Capture the cell that displays the provided text and extract its [x, y] central coordinate. 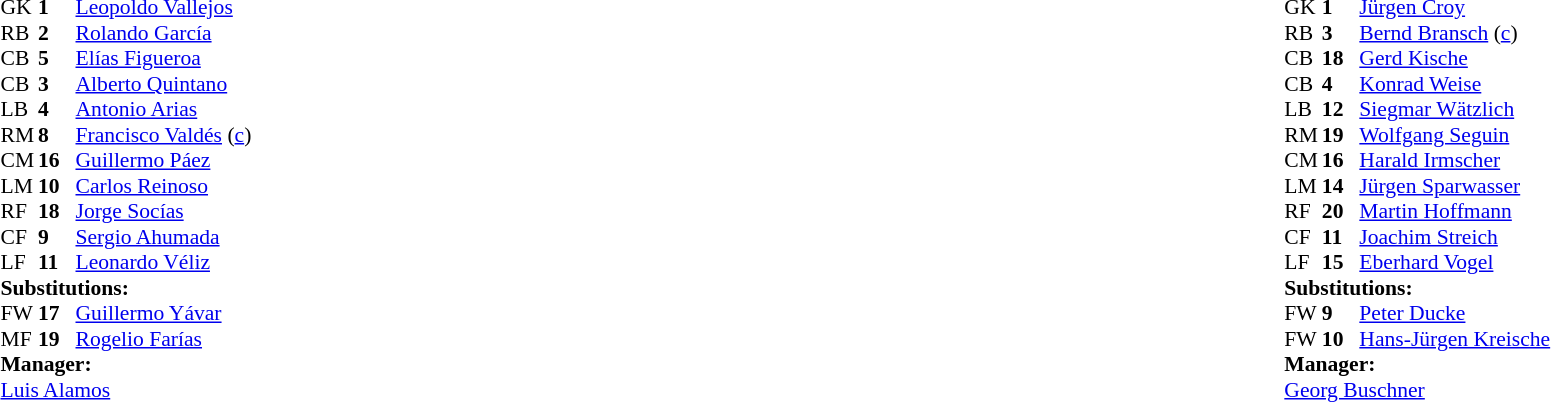
Eberhard Vogel [1454, 263]
2 [57, 33]
5 [57, 59]
Leonardo Véliz [164, 263]
Rogelio Farías [164, 339]
20 [1341, 211]
Hans-Jürgen Kreische [1454, 339]
14 [1341, 186]
Guillermo Yávar [164, 313]
Carlos Reinoso [164, 186]
Rolando García [164, 33]
Guillermo Páez [164, 161]
Antonio Arias [164, 109]
Elías Figueroa [164, 59]
8 [57, 135]
12 [1341, 109]
Francisco Valdés (c) [164, 135]
Peter Ducke [1454, 313]
Joachim Streich [1454, 237]
Gerd Kische [1454, 59]
Bernd Bransch (c) [1454, 33]
Sergio Ahumada [164, 237]
Harald Irmscher [1454, 161]
Wolfgang Seguin [1454, 135]
MF [19, 339]
Siegmar Wätzlich [1454, 109]
Jorge Socías [164, 211]
Alberto Quintano [164, 84]
Konrad Weise [1454, 84]
15 [1341, 263]
Martin Hoffmann [1454, 211]
17 [57, 313]
Jürgen Sparwasser [1454, 186]
